Find where the given text appears and provide that cell's center as [X, Y] coordinate. 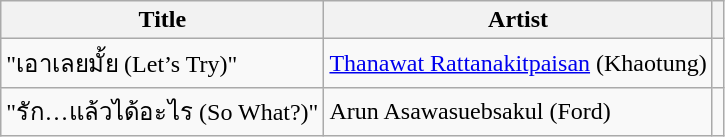
Arun Asawasuebsakul (Ford) [518, 112]
Artist [518, 20]
"รัก…แล้วได้อะไร (So What?)" [162, 112]
Thanawat Rattanakitpaisan (Khaotung) [518, 64]
"เอาเลยมั้ย (Let’s Try)" [162, 64]
Title [162, 20]
